From the cell containing the given text, extract its center point as [X, Y] coordinate. 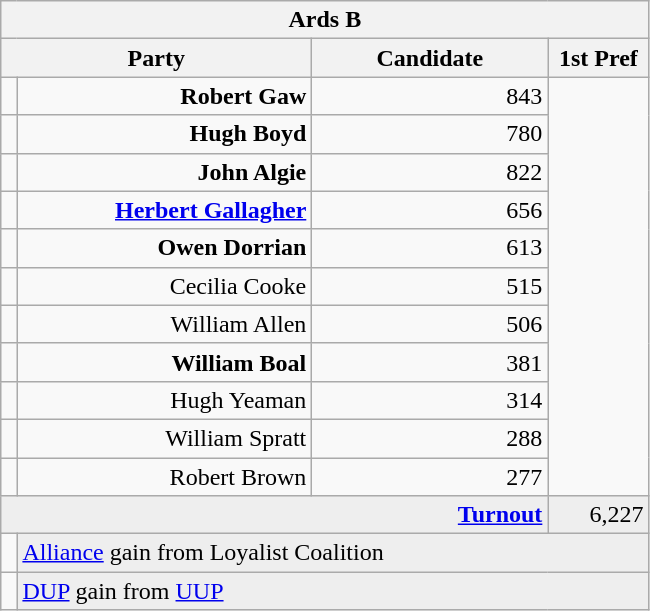
Herbert Gallagher [164, 210]
843 [430, 96]
Owen Dorrian [164, 248]
Hugh Boyd [164, 134]
William Boal [164, 362]
Party [156, 58]
515 [430, 286]
656 [430, 210]
Alliance gain from Loyalist Coalition [333, 553]
314 [430, 400]
381 [430, 362]
John Algie [164, 172]
Hugh Yeaman [164, 400]
1st Pref [598, 58]
Candidate [430, 58]
William Spratt [164, 438]
Cecilia Cooke [164, 286]
6,227 [598, 515]
Ards B [325, 20]
Robert Brown [164, 477]
Turnout [274, 515]
Robert Gaw [164, 96]
DUP gain from UUP [333, 591]
277 [430, 477]
William Allen [164, 324]
288 [430, 438]
780 [430, 134]
613 [430, 248]
506 [430, 324]
822 [430, 172]
